Return (X, Y) of the center of cell containing provided text 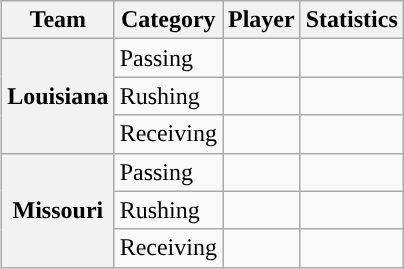
Team (58, 20)
Category (168, 20)
Player (261, 20)
Louisiana (58, 96)
Statistics (352, 20)
Missouri (58, 210)
